Pinpoint the cell where the given text exists, returning its (X, Y) midpoint coordinate. 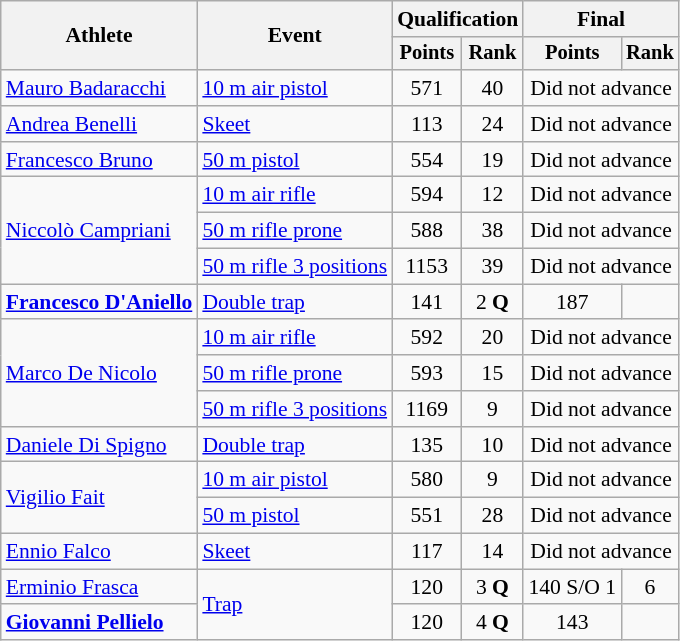
140 S/O 1 (572, 587)
14 (492, 552)
141 (426, 302)
1169 (426, 409)
135 (426, 445)
Erminio Frasca (100, 587)
187 (572, 302)
Qualification (458, 19)
Daniele Di Spigno (100, 445)
Trap (294, 604)
593 (426, 373)
580 (426, 480)
592 (426, 338)
Niccolò Campriani (100, 230)
20 (492, 338)
551 (426, 516)
571 (426, 88)
Francesco Bruno (100, 160)
Ennio Falco (100, 552)
3 Q (492, 587)
12 (492, 195)
2 Q (492, 302)
40 (492, 88)
Final (600, 19)
15 (492, 373)
28 (492, 516)
554 (426, 160)
Mauro Badaracchi (100, 88)
Athlete (100, 36)
Marco De Nicolo (100, 374)
Andrea Benelli (100, 124)
Event (294, 36)
19 (492, 160)
6 (650, 587)
1153 (426, 267)
39 (492, 267)
594 (426, 195)
Vigilio Fait (100, 498)
Giovanni Pellielo (100, 623)
117 (426, 552)
4 Q (492, 623)
588 (426, 231)
24 (492, 124)
113 (426, 124)
Francesco D'Aniello (100, 302)
38 (492, 231)
10 (492, 445)
143 (572, 623)
